Output the (X, Y) coordinate of the center of the cell containing the given text.  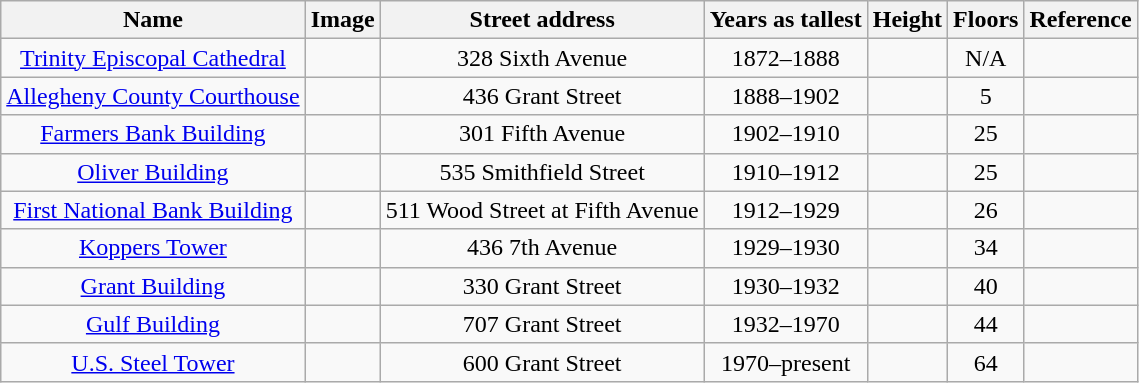
Allegheny County Courthouse (153, 96)
1912–1929 (786, 210)
Gulf Building (153, 324)
1932–1970 (786, 324)
600 Grant Street (542, 362)
64 (986, 362)
436 7th Avenue (542, 248)
Street address (542, 20)
535 Smithfield Street (542, 172)
1970–present (786, 362)
5 (986, 96)
Koppers Tower (153, 248)
Grant Building (153, 286)
26 (986, 210)
Years as tallest (786, 20)
328 Sixth Avenue (542, 58)
330 Grant Street (542, 286)
Farmers Bank Building (153, 134)
Oliver Building (153, 172)
N/A (986, 58)
1872–1888 (786, 58)
40 (986, 286)
Trinity Episcopal Cathedral (153, 58)
511 Wood Street at Fifth Avenue (542, 210)
Floors (986, 20)
Height (907, 20)
First National Bank Building (153, 210)
Image (342, 20)
1888–1902 (786, 96)
34 (986, 248)
Name (153, 20)
436 Grant Street (542, 96)
1930–1932 (786, 286)
44 (986, 324)
Reference (1080, 20)
301 Fifth Avenue (542, 134)
U.S. Steel Tower (153, 362)
1902–1910 (786, 134)
1929–1930 (786, 248)
707 Grant Street (542, 324)
1910–1912 (786, 172)
